Return (x, y) of the center of cell containing provided text 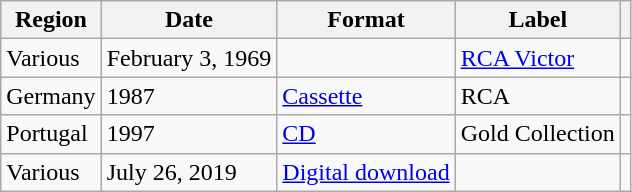
Cassette (366, 96)
1997 (189, 134)
RCA Victor (538, 58)
February 3, 1969 (189, 58)
CD (366, 134)
Format (366, 20)
Gold Collection (538, 134)
Region (51, 20)
RCA (538, 96)
July 26, 2019 (189, 172)
Portugal (51, 134)
Germany (51, 96)
Date (189, 20)
1987 (189, 96)
Label (538, 20)
Digital download (366, 172)
